Provide the [X, Y] coordinate of the cell's center where the given text is located.  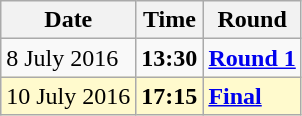
8 July 2016 [68, 58]
10 July 2016 [68, 96]
Final [252, 96]
Time [170, 20]
Round 1 [252, 58]
17:15 [170, 96]
Round [252, 20]
13:30 [170, 58]
Date [68, 20]
